Return (X, Y) of the center of cell containing provided text 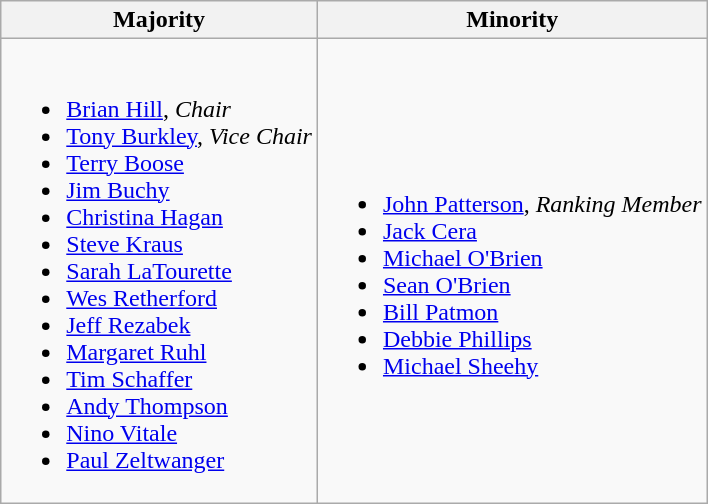
Minority (512, 20)
John Patterson, Ranking MemberJack CeraMichael O'BrienSean O'BrienBill PatmonDebbie PhillipsMichael Sheehy (512, 271)
Majority (160, 20)
